For the text-containing cell, return its midpoint in (x, y) coordinate format. 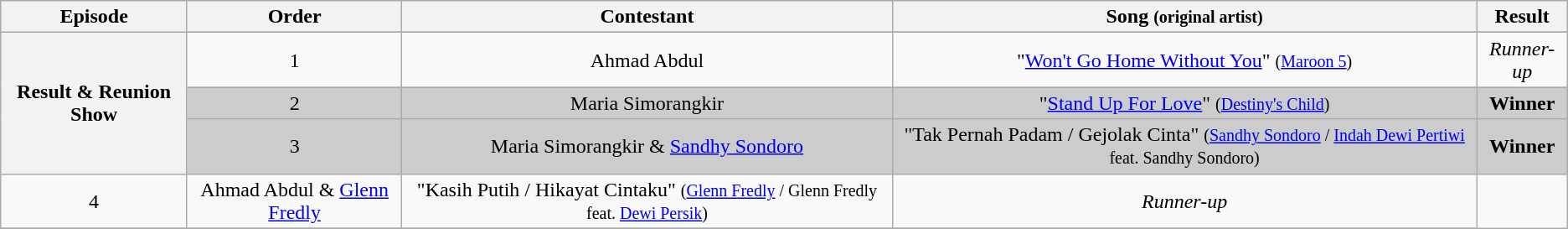
Ahmad Abdul (647, 60)
Maria Simorangkir & Sandhy Sondoro (647, 146)
Episode (94, 17)
Ahmad Abdul & Glenn Fredly (294, 201)
"Won't Go Home Without You" (Maroon 5) (1184, 60)
Order (294, 17)
2 (294, 103)
4 (94, 201)
Contestant (647, 17)
"Tak Pernah Padam / Gejolak Cinta" (Sandhy Sondoro / Indah Dewi Pertiwi feat. Sandhy Sondoro) (1184, 146)
"Kasih Putih / Hikayat Cintaku" (Glenn Fredly / Glenn Fredly feat. Dewi Persik) (647, 201)
3 (294, 146)
1 (294, 60)
Result & Reunion Show (94, 103)
Result (1522, 17)
Maria Simorangkir (647, 103)
Song (original artist) (1184, 17)
"Stand Up For Love" (Destiny's Child) (1184, 103)
